For the text-containing cell, return its midpoint in (x, y) coordinate format. 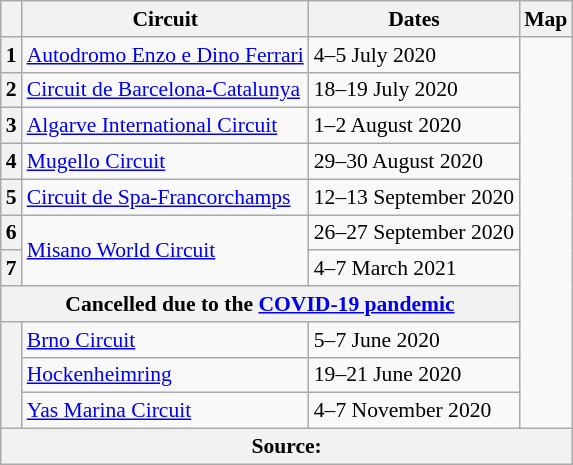
Dates (414, 19)
5 (12, 197)
18–19 July 2020 (414, 90)
1–2 August 2020 (414, 126)
12–13 September 2020 (414, 197)
Circuit (166, 19)
Brno Circuit (166, 340)
Autodromo Enzo e Dino Ferrari (166, 55)
Cancelled due to the COVID-19 pandemic (260, 304)
1 (12, 55)
Circuit de Barcelona-Catalunya (166, 90)
19–21 June 2020 (414, 375)
Circuit de Spa-Francorchamps (166, 197)
26–27 September 2020 (414, 233)
4–5 July 2020 (414, 55)
Yas Marina Circuit (166, 411)
Algarve International Circuit (166, 126)
4–7 March 2021 (414, 269)
Misano World Circuit (166, 250)
5–7 June 2020 (414, 340)
29–30 August 2020 (414, 162)
Hockenheimring (166, 375)
3 (12, 126)
4 (12, 162)
7 (12, 269)
Map (546, 19)
2 (12, 90)
Source: (287, 447)
6 (12, 233)
Mugello Circuit (166, 162)
4–7 November 2020 (414, 411)
